Extract the (X, Y) coordinate from the center of the cell holding the provided text.  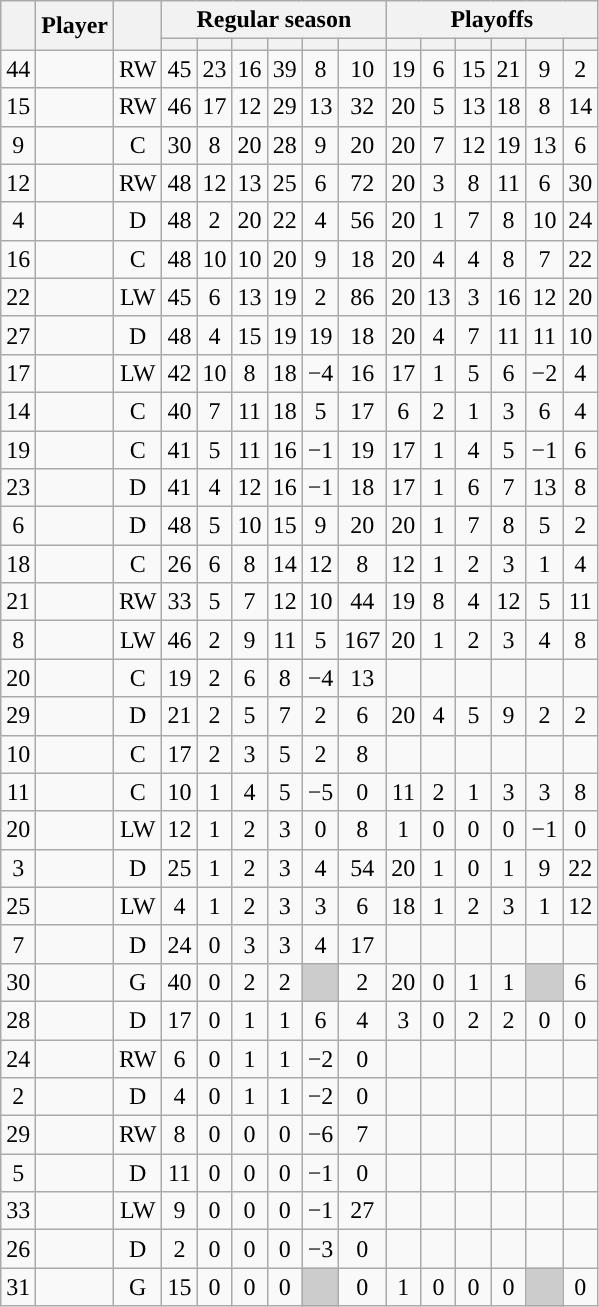
32 (362, 107)
56 (362, 221)
54 (362, 868)
−3 (320, 1249)
167 (362, 640)
42 (180, 373)
Player (75, 26)
86 (362, 297)
−5 (320, 792)
Playoffs (492, 20)
Regular season (274, 20)
−6 (320, 1135)
31 (18, 1287)
72 (362, 183)
39 (284, 69)
